Return the (x, y) coordinate for the center point of the cell that contains the specified text.  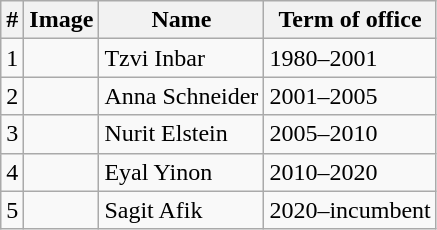
2005–2010 (350, 134)
Nurit Elstein (182, 134)
2010–2020 (350, 172)
1980–2001 (350, 58)
Image (62, 20)
Sagit Afik (182, 210)
# (12, 20)
5 (12, 210)
2001–2005 (350, 96)
2020–incumbent (350, 210)
Name (182, 20)
1 (12, 58)
2 (12, 96)
3 (12, 134)
4 (12, 172)
Tzvi Inbar (182, 58)
Term of office (350, 20)
Anna Schneider (182, 96)
Eyal Yinon (182, 172)
